Provide the [X, Y] coordinate of the cell's center where the given text is located.  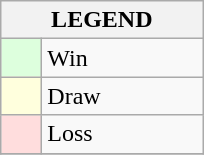
Draw [122, 96]
LEGEND [102, 20]
Loss [122, 134]
Win [122, 58]
